From the cell containing the given text, extract its center point as (X, Y) coordinate. 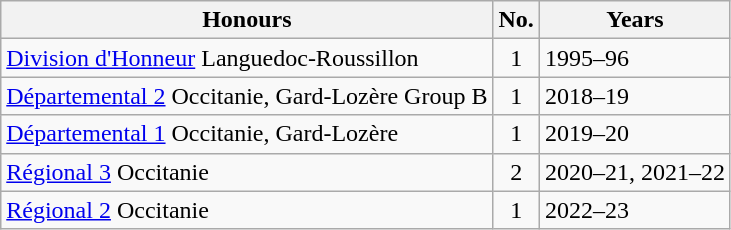
Years (634, 20)
Départemental 1 Occitanie, Gard-Lozère (247, 134)
2020–21, 2021–22 (634, 172)
2018–19 (634, 96)
2022–23 (634, 210)
Régional 2 Occitanie (247, 210)
Division d'Honneur Languedoc-Roussillon (247, 58)
2019–20 (634, 134)
Honours (247, 20)
No. (516, 20)
Régional 3 Occitanie (247, 172)
2 (516, 172)
1995–96 (634, 58)
Départemental 2 Occitanie, Gard-Lozère Group B (247, 96)
